Capture the cell that displays the provided text and extract its [X, Y] central coordinate. 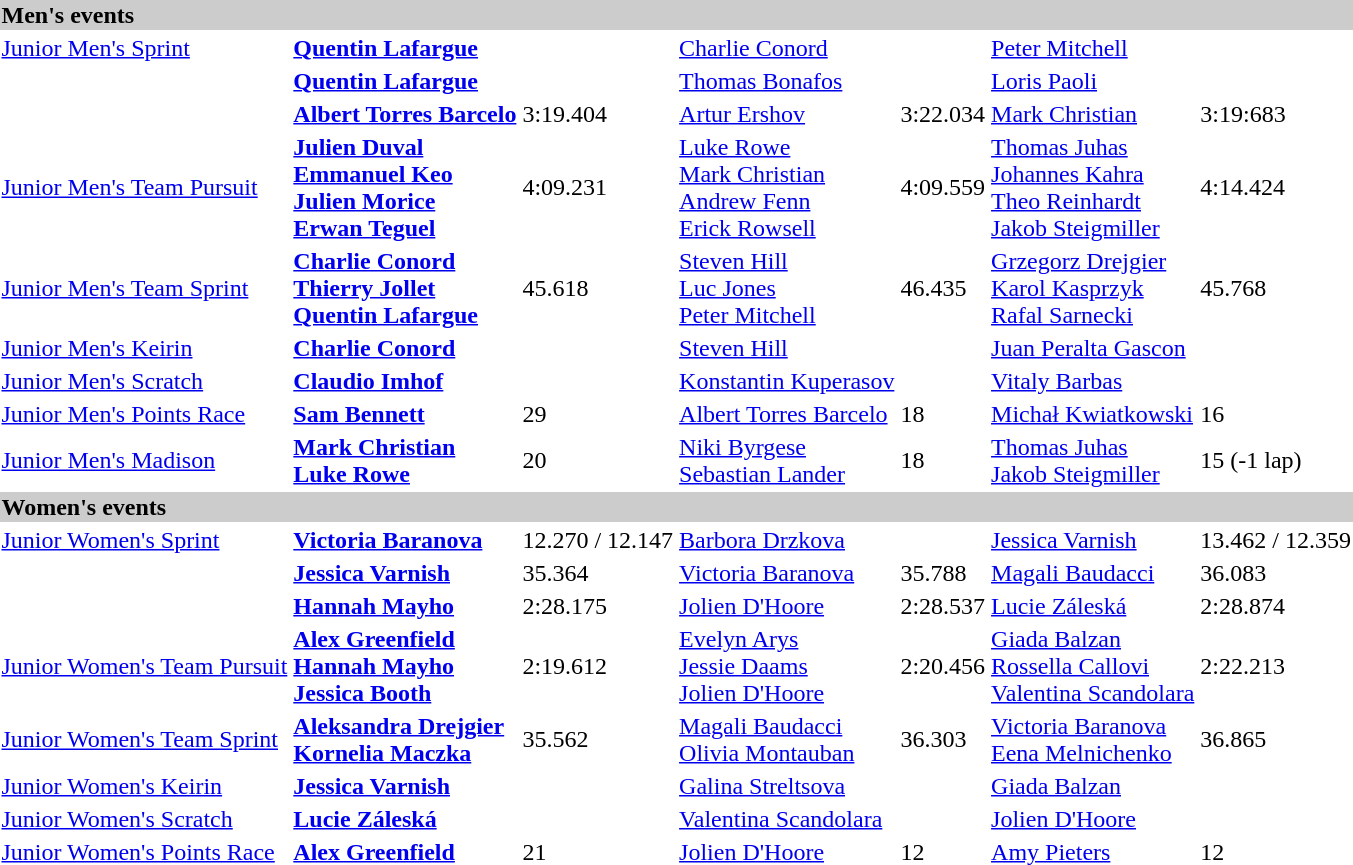
3:19.404 [598, 114]
Men's events [676, 15]
Grzegorz DrejgierKarol KasprzykRafal Sarnecki [1093, 288]
Junior Men's Team Sprint [144, 288]
Barbora Drzkova [787, 540]
Junior Men's Team Pursuit [144, 188]
Junior Men's Points Race [144, 414]
Junior Men's Madison [144, 460]
Evelyn ArysJessie DaamsJolien D'Hoore [787, 666]
4:09.559 [943, 188]
Valentina Scandolara [787, 819]
15 (-1 lap) [1276, 460]
Michał Kwiatkowski [1093, 414]
35.788 [943, 573]
Luke RoweMark ChristianAndrew FennErick Rowsell [787, 188]
Junior Women's Team Pursuit [144, 666]
16 [1276, 414]
Giada BalzanRossella CalloviValentina Scandolara [1093, 666]
45.768 [1276, 288]
2:28.874 [1276, 606]
Charlie ConordThierry JolletQuentin Lafargue [405, 288]
Sam Bennett [405, 414]
2:22.213 [1276, 666]
4:09.231 [598, 188]
Thomas JuhasJakob Steigmiller [1093, 460]
4:14.424 [1276, 188]
Giada Balzan [1093, 786]
36.303 [943, 740]
Julien DuvalEmmanuel KeoJulien MoriceErwan Teguel [405, 188]
Junior Women's Team Sprint [144, 740]
29 [598, 414]
Junior Women's Scratch [144, 819]
Junior Men's Sprint [144, 48]
Galina Streltsova [787, 786]
Artur Ershov [787, 114]
13.462 / 12.359 [1276, 540]
Women's events [676, 507]
Juan Peralta Gascon [1093, 348]
36.083 [1276, 573]
Peter Mitchell [1093, 48]
Steven Hill [787, 348]
Magali BaudacciOlivia Montauban [787, 740]
Aleksandra DrejgierKornelia Maczka [405, 740]
Alex GreenfieldHannah MayhoJessica Booth [405, 666]
Junior Women's Keirin [144, 786]
Steven HillLuc JonesPeter Mitchell [787, 288]
Mark Christian [1093, 114]
Loris Paoli [1093, 81]
Junior Men's Scratch [144, 381]
20 [598, 460]
Thomas JuhasJohannes KahraTheo ReinhardtJakob Steigmiller [1093, 188]
35.562 [598, 740]
2:28.537 [943, 606]
3:22.034 [943, 114]
35.364 [598, 573]
Konstantin Kuperasov [787, 381]
Vitaly Barbas [1093, 381]
Junior Women's Sprint [144, 540]
Hannah Mayho [405, 606]
45.618 [598, 288]
12.270 / 12.147 [598, 540]
2:19.612 [598, 666]
46.435 [943, 288]
Junior Men's Keirin [144, 348]
36.865 [1276, 740]
Niki ByrgeseSebastian Lander [787, 460]
2:28.175 [598, 606]
3:19:683 [1276, 114]
Thomas Bonafos [787, 81]
Mark ChristianLuke Rowe [405, 460]
2:20.456 [943, 666]
Magali Baudacci [1093, 573]
Victoria BaranovaEena Melnichenko [1093, 740]
Claudio Imhof [405, 381]
